Detect which cell encompasses the target text, then output its (x, y) center coordinate. 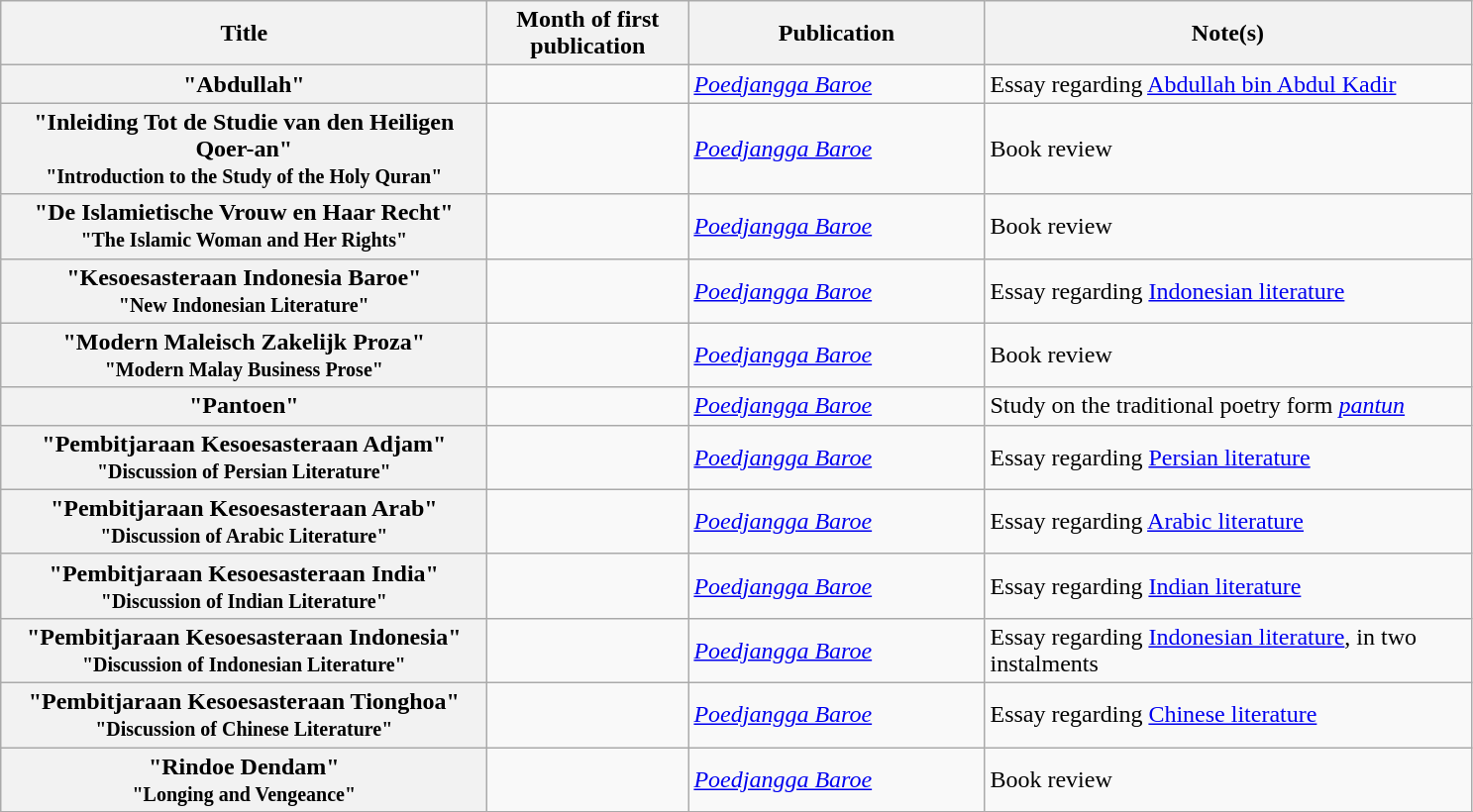
Study on the traditional poetry form pantun (1228, 406)
"Abdullah" (244, 84)
Essay regarding Arabic literature (1228, 521)
"Pembitjaraan Kesoesasteraan Tionghoa""Discussion of Chinese Literature" (244, 715)
Publication (836, 34)
"De Islamietische Vrouw en Haar Recht""The Islamic Woman and Her Rights" (244, 226)
Title (244, 34)
Essay regarding Indonesian literature (1228, 291)
Month of first publication (588, 34)
"Rindoe Dendam""Longing and Vengeance" (244, 778)
"Inleiding Tot de Studie van den Heiligen Qoer-an""Introduction to the Study of the Holy Quran" (244, 149)
"Pembitjaraan Kesoesasteraan Adjam""Discussion of Persian Literature" (244, 457)
"Pembitjaraan Kesoesasteraan India""Discussion of Indian Literature" (244, 586)
"Pembitjaraan Kesoesasteraan Indonesia""Discussion of Indonesian Literature" (244, 650)
Essay regarding Indian literature (1228, 586)
Essay regarding Abdullah bin Abdul Kadir (1228, 84)
Note(s) (1228, 34)
"Kesoesasteraan Indonesia Baroe""New Indonesian Literature" (244, 291)
Essay regarding Persian literature (1228, 457)
Essay regarding Indonesian literature, in two instalments (1228, 650)
Essay regarding Chinese literature (1228, 715)
"Modern Maleisch Zakelijk Proza""Modern Malay Business Prose" (244, 355)
"Pantoen" (244, 406)
"Pembitjaraan Kesoesasteraan Arab""Discussion of Arabic Literature" (244, 521)
